Pinpoint the cell where the given text exists, returning its (x, y) midpoint coordinate. 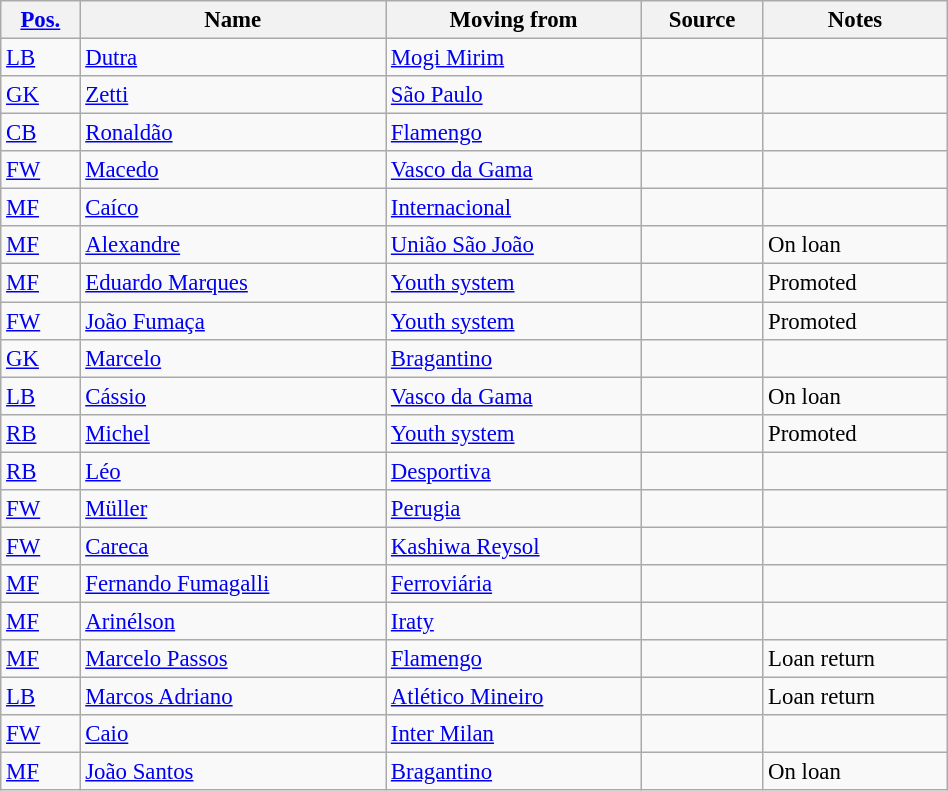
Inter Milan (514, 734)
Internacional (514, 208)
Iraty (514, 621)
Eduardo Marques (233, 283)
Name (233, 20)
Alexandre (233, 245)
Zetti (233, 95)
Caio (233, 734)
Arinélson (233, 621)
Marcelo Passos (233, 659)
Marcelo (233, 358)
Moving from (514, 20)
Marcos Adriano (233, 697)
João Fumaça (233, 321)
Mogi Mirim (514, 58)
Desportiva (514, 471)
Macedo (233, 170)
Ferroviária (514, 584)
Müller (233, 509)
São Paulo (514, 95)
Notes (855, 20)
Kashiwa Reysol (514, 546)
Fernando Fumagalli (233, 584)
Ronaldão (233, 133)
Atlético Mineiro (514, 697)
Careca (233, 546)
Michel (233, 433)
Cássio (233, 396)
CB (40, 133)
Pos. (40, 20)
Perugia (514, 509)
Dutra (233, 58)
João Santos (233, 772)
Source (702, 20)
Léo (233, 471)
Caíco (233, 208)
União São João (514, 245)
